Return the [X, Y] coordinate for the center point of the cell that contains the specified text.  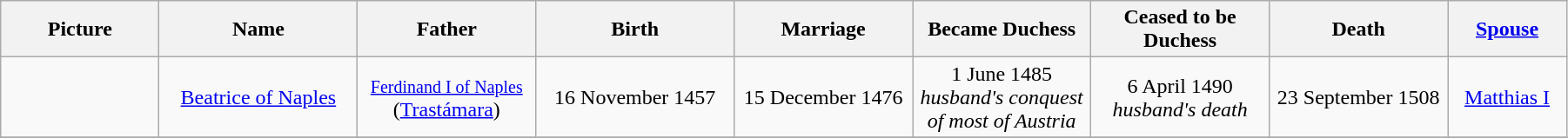
Beatrice of Naples [258, 97]
Name [258, 30]
Picture [80, 30]
6 April 1490husband's death [1180, 97]
Ceased to be Duchess [1180, 30]
15 December 1476 [823, 97]
1 June 1485husband's conquest of most of Austria [1002, 97]
Spouse [1507, 30]
Birth [635, 30]
Marriage [823, 30]
Death [1359, 30]
Father [447, 30]
Matthias I [1507, 97]
Became Duchess [1002, 30]
23 September 1508 [1359, 97]
16 November 1457 [635, 97]
Ferdinand I of Naples (Trastámara) [447, 97]
